Extract the (X, Y) coordinate from the center of the cell holding the provided text.  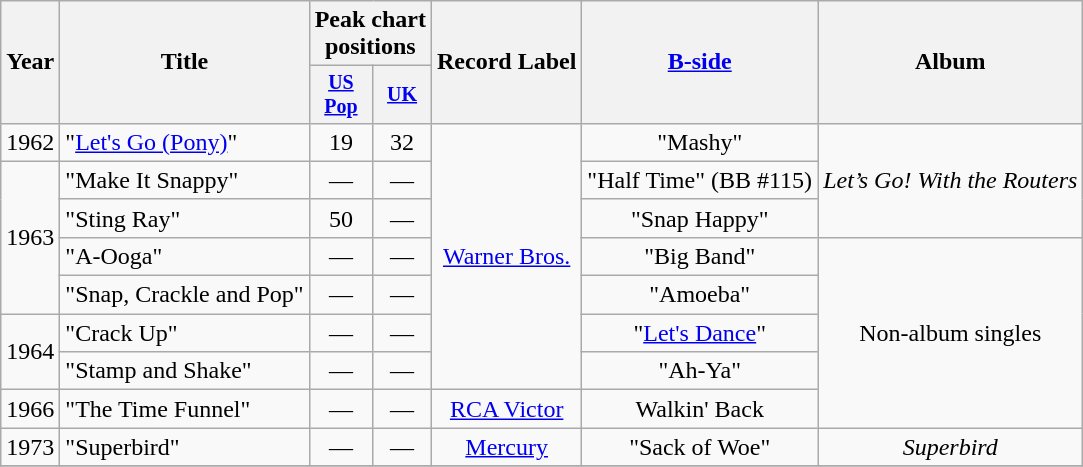
USPop (341, 94)
"Crack Up" (184, 333)
"Mashy" (700, 142)
"Sting Ray" (184, 218)
"Let's Dance" (700, 333)
"Big Band" (700, 256)
Superbird (950, 447)
32 (402, 142)
1966 (30, 409)
"Make It Snappy" (184, 180)
"Amoeba" (700, 295)
Record Label (506, 62)
Non-album singles (950, 332)
"Sack of Woe" (700, 447)
"The Time Funnel" (184, 409)
1963 (30, 237)
50 (341, 218)
1964 (30, 352)
Year (30, 62)
"Let's Go (Pony)" (184, 142)
Title (184, 62)
Mercury (506, 447)
1962 (30, 142)
Let’s Go! With the Routers (950, 180)
"Half Time" (BB #115) (700, 180)
RCA Victor (506, 409)
UK (402, 94)
"Snap, Crackle and Pop" (184, 295)
1973 (30, 447)
"Ah-Ya" (700, 371)
"Superbird" (184, 447)
"Stamp and Shake" (184, 371)
"A-Ooga" (184, 256)
Album (950, 62)
Warner Bros. (506, 256)
Peak chartpositions (370, 34)
19 (341, 142)
Walkin' Back (700, 409)
B-side (700, 62)
"Snap Happy" (700, 218)
